Provide the [x, y] coordinate of the cell's center where the given text is located.  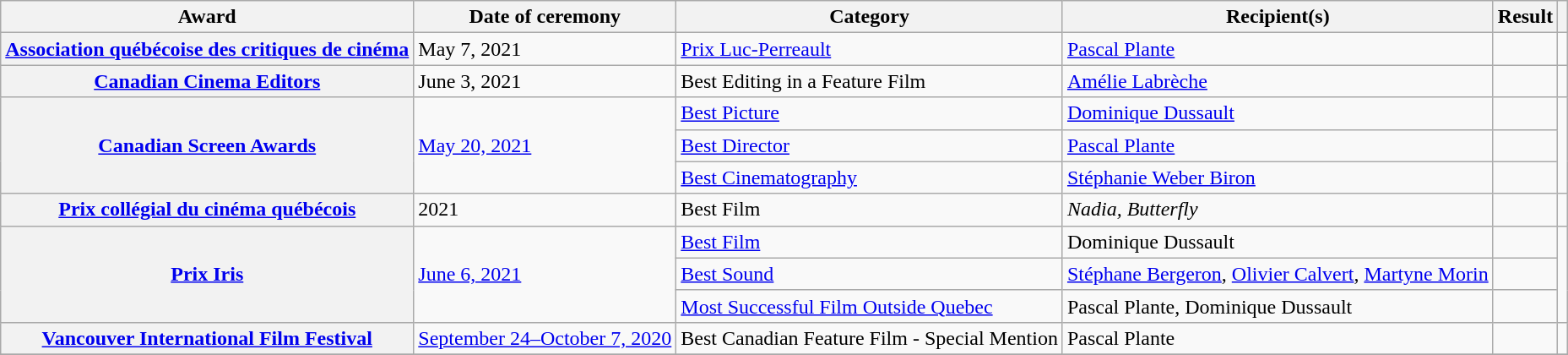
Date of ceremony [545, 17]
Award [208, 17]
September 24–October 7, 2020 [545, 338]
Best Picture [870, 113]
Best Director [870, 145]
Prix Iris [208, 274]
Most Successful Film Outside Quebec [870, 306]
Best Cinematography [870, 177]
Best Editing in a Feature Film [870, 81]
Prix Luc-Perreault [870, 49]
Vancouver International Film Festival [208, 338]
Best Sound [870, 274]
Nadia, Butterfly [1278, 210]
Stéphane Bergeron, Olivier Calvert, Martyne Morin [1278, 274]
Association québécoise des critiques de cinéma [208, 49]
May 20, 2021 [545, 145]
May 7, 2021 [545, 49]
Pascal Plante, Dominique Dussault [1278, 306]
Result [1525, 17]
June 6, 2021 [545, 274]
Recipient(s) [1278, 17]
Canadian Screen Awards [208, 145]
Category [870, 17]
June 3, 2021 [545, 81]
Stéphanie Weber Biron [1278, 177]
Canadian Cinema Editors [208, 81]
Amélie Labrèche [1278, 81]
2021 [545, 210]
Prix collégial du cinéma québécois [208, 210]
Best Canadian Feature Film - Special Mention [870, 338]
